Pinpoint the cell where the given text exists, returning its (X, Y) midpoint coordinate. 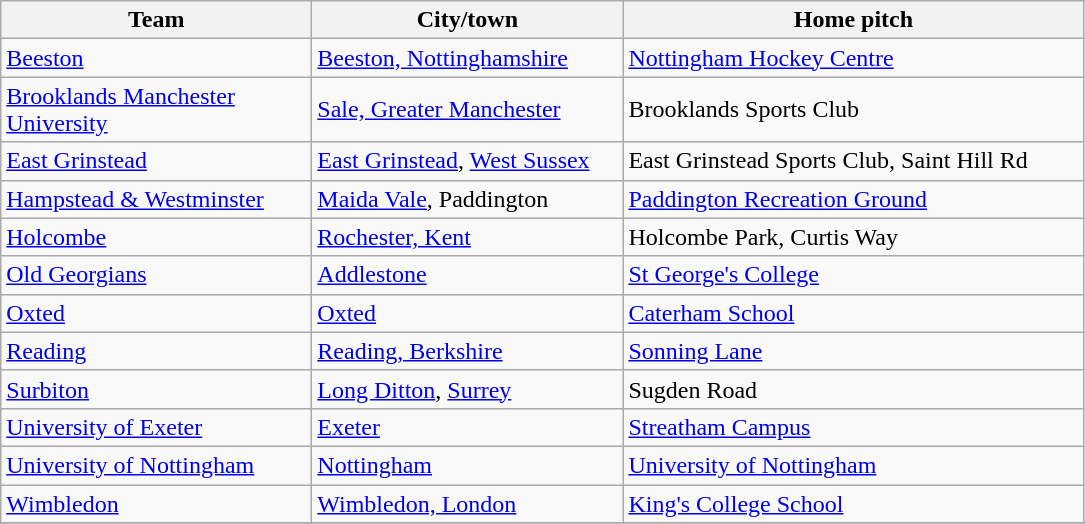
Nottingham Hockey Centre (854, 58)
East Grinstead, West Sussex (468, 161)
Surbiton (156, 389)
Exeter (468, 427)
Sale, Greater Manchester (468, 110)
East Grinstead (156, 161)
Brooklands Sports Club (854, 110)
Addlestone (468, 275)
King's College School (854, 503)
Beeston, Nottinghamshire (468, 58)
Streatham Campus (854, 427)
Sugden Road (854, 389)
Holcombe Park, Curtis Way (854, 237)
Holcombe (156, 237)
Wimbledon (156, 503)
Team (156, 20)
East Grinstead Sports Club, Saint Hill Rd (854, 161)
Beeston (156, 58)
Paddington Recreation Ground (854, 199)
Sonning Lane (854, 351)
Wimbledon, London (468, 503)
Caterham School (854, 313)
Reading, Berkshire (468, 351)
University of Exeter (156, 427)
Home pitch (854, 20)
Rochester, Kent (468, 237)
City/town (468, 20)
Nottingham (468, 465)
Old Georgians (156, 275)
Maida Vale, Paddington (468, 199)
Hampstead & Westminster (156, 199)
St George's College (854, 275)
Long Ditton, Surrey (468, 389)
Reading (156, 351)
Brooklands Manchester University (156, 110)
